Locate the cell with the specified text and output its [x, y] center coordinate. 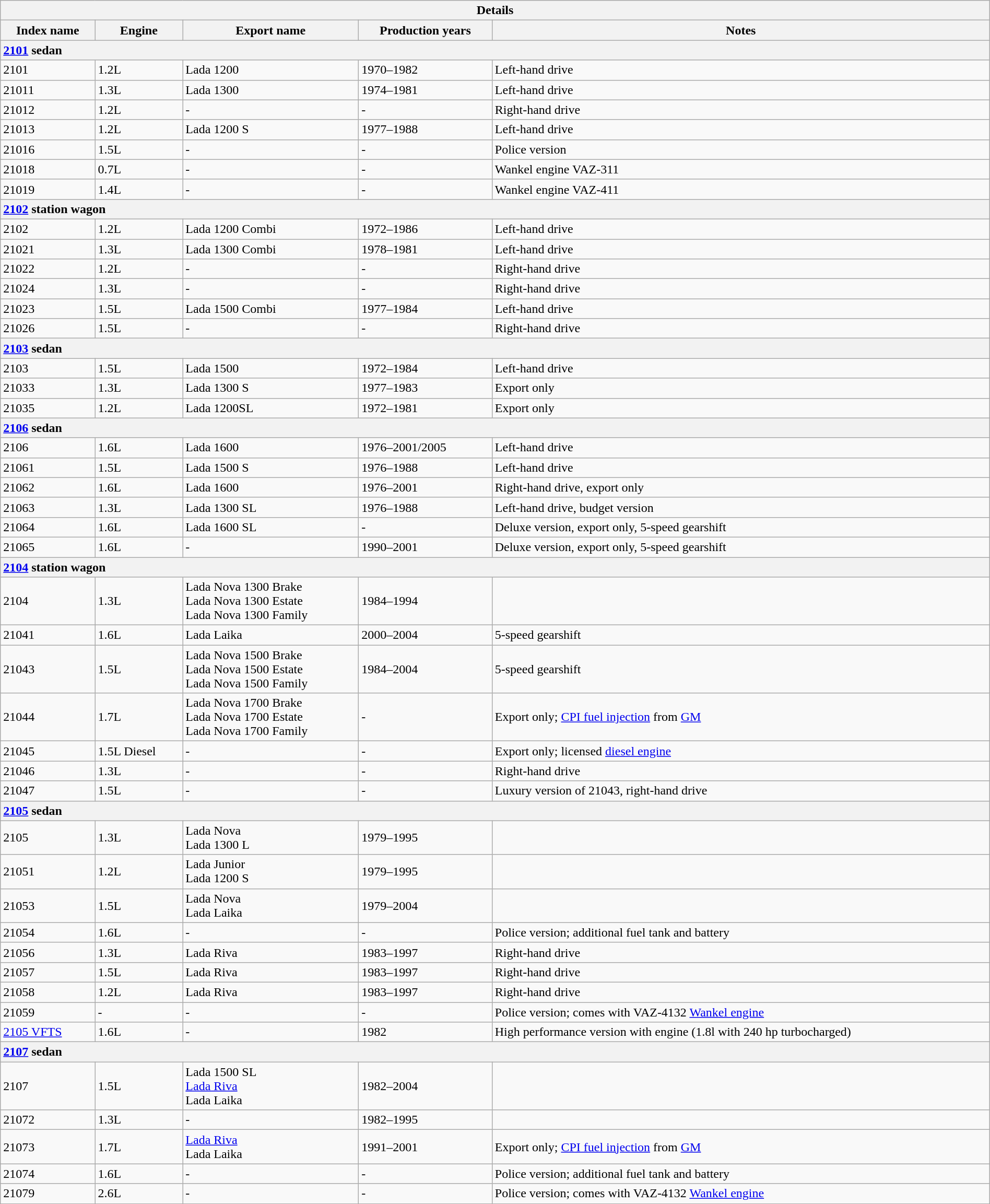
Lada 1600 SL [270, 527]
Lada 1200SL [270, 408]
1977–1984 [426, 309]
Lada 1300 S [270, 388]
Lada 1300 [270, 90]
2103 sedan [495, 348]
2103 [48, 368]
Notes [740, 30]
2104 station wagon [495, 567]
2000–2004 [426, 635]
21018 [48, 169]
21074 [48, 1174]
21033 [48, 388]
Lada Nova 1700 Brake Lada Nova 1700 Estate Lada Nova 1700 Family [270, 717]
Wankel engine VAZ-311 [740, 169]
Details [495, 10]
2105 [48, 838]
0.7L [139, 169]
Lada Nova Lada Laika [270, 906]
1976–2001/2005 [426, 448]
21041 [48, 635]
2105 sedan [495, 811]
21054 [48, 932]
21022 [48, 269]
21043 [48, 669]
Lada Junior Lada 1200 S [270, 871]
Lada 1200 [270, 70]
Luxury version of 21043, right-hand drive [740, 791]
Export only; licensed diesel engine [740, 751]
21021 [48, 249]
Lada Nova Lada 1300 L [270, 838]
High performance version with engine (1.8l with 240 hp turbocharged) [740, 1032]
1990–2001 [426, 547]
1972–1986 [426, 229]
21065 [48, 547]
21019 [48, 189]
Left-hand drive, budget version [740, 507]
1984–1994 [426, 601]
Lada 1300 SL [270, 507]
1977–1988 [426, 130]
2.6L [139, 1194]
21035 [48, 408]
2101 [48, 70]
1.5L Diesel [139, 751]
2106 [48, 448]
1972–1981 [426, 408]
2104 [48, 601]
21063 [48, 507]
1978–1981 [426, 249]
1970–1982 [426, 70]
Lada Riva Lada Laika [270, 1147]
1974–1981 [426, 90]
2106 sedan [495, 428]
2102 station wagon [495, 209]
Lada 1200 Combi [270, 229]
1.4L [139, 189]
21016 [48, 149]
21044 [48, 717]
Production years [426, 30]
Lada Nova 1500 Brake Lada Nova 1500 Estate Lada Nova 1500 Family [270, 669]
21045 [48, 751]
21012 [48, 110]
Lada Nova 1300 Brake Lada Nova 1300 Estate Lada Nova 1300 Family [270, 601]
21023 [48, 309]
2102 [48, 229]
1991–2001 [426, 1147]
21053 [48, 906]
Lada 1500 [270, 368]
Lada 1300 Combi [270, 249]
21011 [48, 90]
21064 [48, 527]
1976–2001 [426, 487]
21024 [48, 289]
21061 [48, 467]
21059 [48, 1012]
21072 [48, 1120]
1982 [426, 1032]
21073 [48, 1147]
21058 [48, 992]
Lada 1200 S [270, 130]
Engine [139, 30]
Export name [270, 30]
2101 sedan [495, 50]
Police version [740, 149]
1977–1983 [426, 388]
1979–2004 [426, 906]
21057 [48, 972]
21046 [48, 771]
Lada 1500 Combi [270, 309]
21056 [48, 952]
2107 [48, 1086]
Index name [48, 30]
Right-hand drive, export only [740, 487]
2107 sedan [495, 1052]
1984–2004 [426, 669]
1972–1984 [426, 368]
21079 [48, 1194]
Lada 1500 SL Lada Riva Lada Laika [270, 1086]
21051 [48, 871]
2105 VFTS [48, 1032]
Lada Laika [270, 635]
21047 [48, 791]
Lada 1500 S [270, 467]
1982–2004 [426, 1086]
Wankel engine VAZ-411 [740, 189]
21026 [48, 329]
1982–1995 [426, 1120]
21062 [48, 487]
21013 [48, 130]
